From the cell containing the given text, extract its center point as (x, y) coordinate. 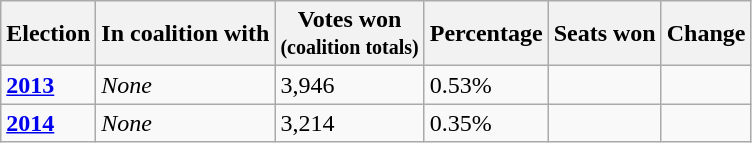
0.53% (486, 85)
Seats won (604, 34)
Change (706, 34)
3,946 (350, 85)
2014 (48, 123)
Votes won(coalition totals) (350, 34)
Election (48, 34)
2013 (48, 85)
3,214 (350, 123)
0.35% (486, 123)
In coalition with (186, 34)
Percentage (486, 34)
